Find where the given text appears and provide that cell's center as [X, Y] coordinate. 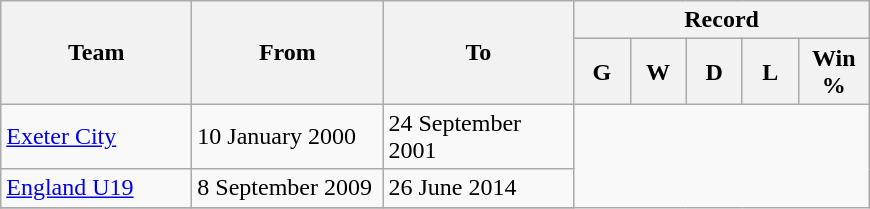
To [478, 52]
W [658, 72]
Exeter City [96, 136]
Team [96, 52]
24 September 2001 [478, 136]
10 January 2000 [288, 136]
D [714, 72]
From [288, 52]
G [602, 72]
L [770, 72]
26 June 2014 [478, 188]
8 September 2009 [288, 188]
Record [722, 20]
Win % [834, 72]
England U19 [96, 188]
